From the cell containing the given text, extract its center point as (X, Y) coordinate. 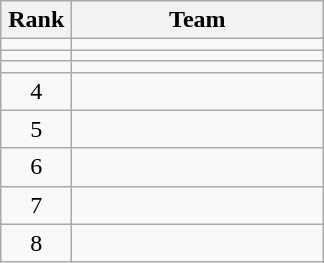
Rank (36, 20)
7 (36, 205)
6 (36, 167)
8 (36, 243)
Team (198, 20)
4 (36, 91)
5 (36, 129)
